Detect which cell encompasses the target text, then output its (x, y) center coordinate. 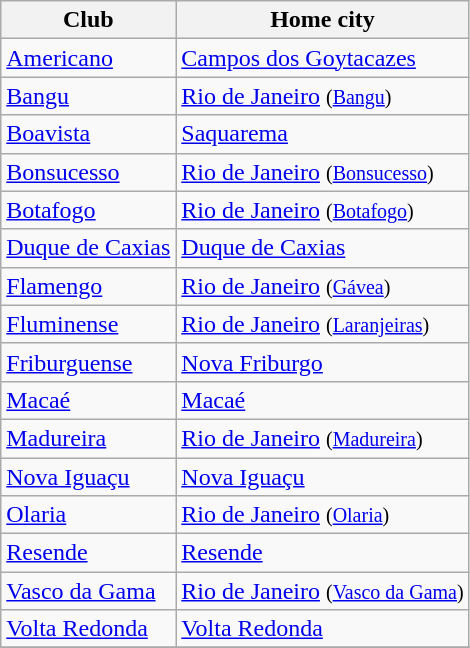
Fluminense (88, 324)
Rio de Janeiro (Botafogo) (322, 210)
Rio de Janeiro (Bonsucesso) (322, 172)
Campos dos Goytacazes (322, 58)
Saquarema (322, 134)
Rio de Janeiro (Laranjeiras) (322, 324)
Nova Friburgo (322, 362)
Friburguense (88, 362)
Rio de Janeiro (Vasco da Gama) (322, 591)
Flamengo (88, 286)
Olaria (88, 515)
Rio de Janeiro (Bangu) (322, 96)
Rio de Janeiro (Olaria) (322, 515)
Club (88, 20)
Rio de Janeiro (Gávea) (322, 286)
Home city (322, 20)
Americano (88, 58)
Bangu (88, 96)
Bonsucesso (88, 172)
Botafogo (88, 210)
Madureira (88, 438)
Boavista (88, 134)
Vasco da Gama (88, 591)
Rio de Janeiro (Madureira) (322, 438)
